Detect which cell encompasses the target text, then output its [X, Y] center coordinate. 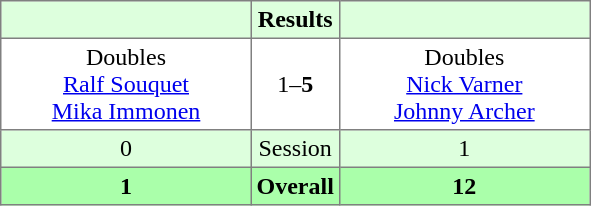
DoublesRalf SouquetMika Immonen [126, 84]
Overall [295, 186]
Session [295, 149]
1–5 [295, 84]
DoublesNick VarnerJohnny Archer [464, 84]
Results [295, 20]
12 [464, 186]
0 [126, 149]
